Determine the [X, Y] coordinate at the center of the cell enclosing the given text.  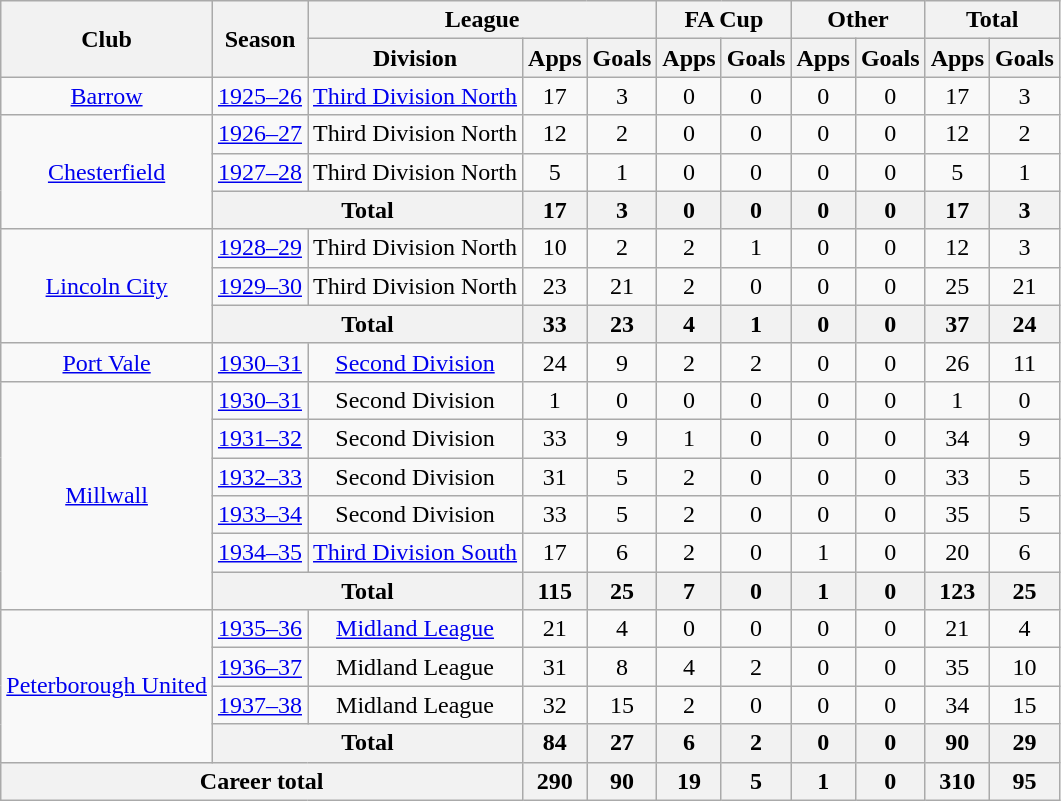
1927–28 [260, 172]
Chesterfield [107, 172]
Lincoln City [107, 286]
Career total [262, 781]
1933–34 [260, 515]
20 [957, 553]
290 [555, 781]
1935–36 [260, 629]
29 [1025, 743]
1936–37 [260, 667]
1932–33 [260, 477]
1937–38 [260, 705]
Club [107, 39]
League [482, 20]
Season [260, 39]
Barrow [107, 96]
7 [689, 591]
37 [957, 324]
26 [957, 362]
Peterborough United [107, 686]
1934–35 [260, 553]
Division [416, 58]
Third Division South [416, 553]
95 [1025, 781]
27 [622, 743]
Port Vale [107, 362]
8 [622, 667]
1929–30 [260, 286]
1931–32 [260, 438]
1926–27 [260, 134]
11 [1025, 362]
FA Cup [724, 20]
115 [555, 591]
Millwall [107, 495]
32 [555, 705]
84 [555, 743]
19 [689, 781]
Other [858, 20]
1928–29 [260, 248]
1925–26 [260, 96]
310 [957, 781]
123 [957, 591]
